Capture the cell that displays the provided text and extract its [X, Y] central coordinate. 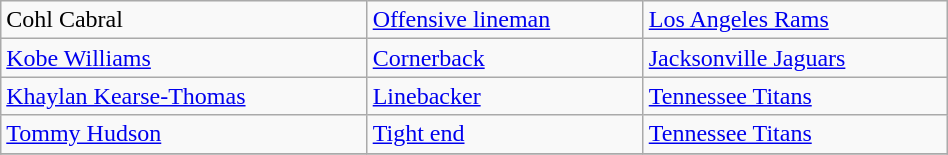
Tight end [505, 134]
Linebacker [505, 96]
Los Angeles Rams [795, 20]
Offensive lineman [505, 20]
Cohl Cabral [184, 20]
Cornerback [505, 58]
Jacksonville Jaguars [795, 58]
Kobe Williams [184, 58]
Tommy Hudson [184, 134]
Khaylan Kearse-Thomas [184, 96]
